Identify which cell holds the provided text, then report its [x, y] central coordinate. 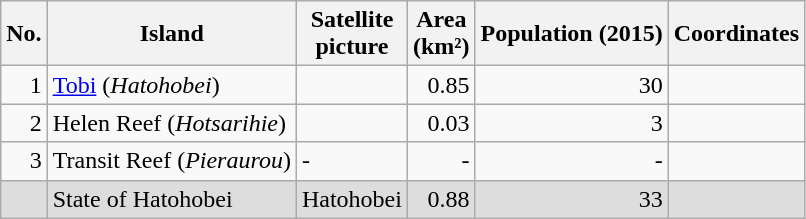
0.03 [441, 123]
Satellitepicture [352, 34]
Population (2015) [572, 34]
33 [572, 199]
30 [572, 85]
Area(km²) [441, 34]
Island [172, 34]
0.88 [441, 199]
0.85 [441, 85]
Hatohobei [352, 199]
Coordinates [736, 34]
2 [24, 123]
No. [24, 34]
Helen Reef (Hotsarihie) [172, 123]
State of Hatohobei [172, 199]
Transit Reef (Pieraurou) [172, 161]
Tobi (Hatohobei) [172, 85]
1 [24, 85]
